Pinpoint the cell where the given text exists, returning its [x, y] midpoint coordinate. 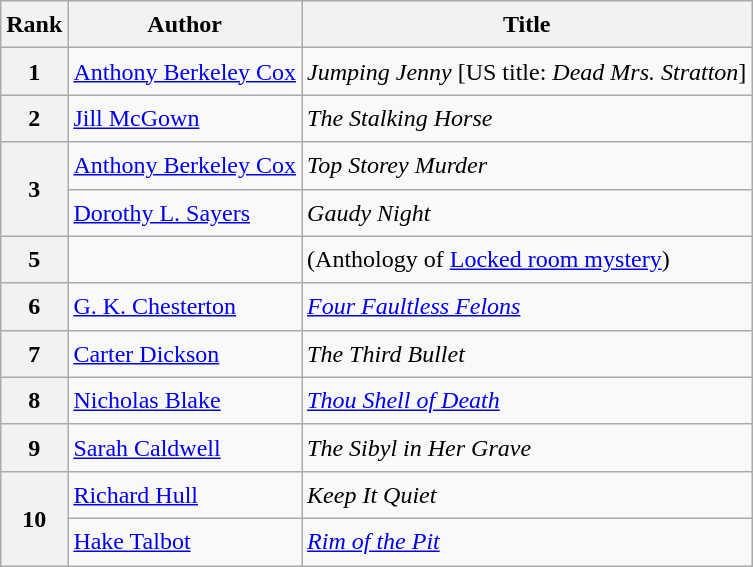
9 [34, 448]
Hake Talbot [185, 542]
Rim of the Pit [527, 542]
5 [34, 260]
Sarah Caldwell [185, 448]
Keep It Quiet [527, 494]
Richard Hull [185, 494]
The Sibyl in Her Grave [527, 448]
Author [185, 24]
Dorothy L. Sayers [185, 212]
3 [34, 189]
7 [34, 354]
1 [34, 72]
Gaudy Night [527, 212]
Four Faultless Felons [527, 306]
8 [34, 400]
The Stalking Horse [527, 118]
Rank [34, 24]
Nicholas Blake [185, 400]
Jumping Jenny [US title: Dead Mrs. Stratton] [527, 72]
Jill McGown [185, 118]
Carter Dickson [185, 354]
6 [34, 306]
G. K. Chesterton [185, 306]
Thou Shell of Death [527, 400]
10 [34, 518]
2 [34, 118]
Title [527, 24]
The Third Bullet [527, 354]
(Anthology of Locked room mystery) [527, 260]
Top Storey Murder [527, 166]
